Return the [x, y] coordinate for the center point of the cell that contains the specified text.  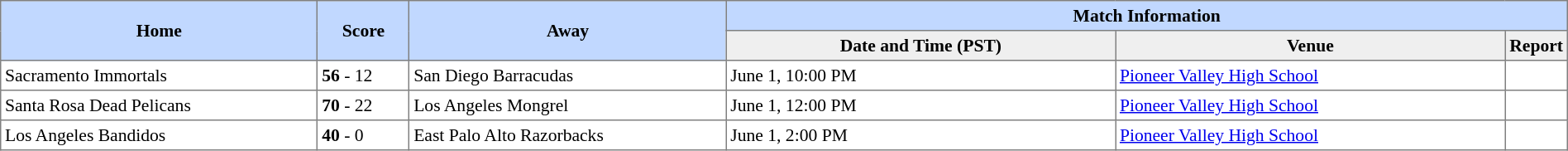
Score [364, 31]
Santa Rosa Dead Pelicans [159, 105]
June 1, 10:00 PM [921, 75]
Match Information [1146, 16]
Home [159, 31]
June 1, 2:00 PM [921, 135]
56 - 12 [364, 75]
June 1, 12:00 PM [921, 105]
East Palo Alto Razorbacks [567, 135]
70 - 22 [364, 105]
Los Angeles Mongrel [567, 105]
Date and Time (PST) [921, 46]
40 - 0 [364, 135]
San Diego Barracudas [567, 75]
Sacramento Immortals [159, 75]
Away [567, 31]
Venue [1310, 46]
Report [1537, 46]
Los Angeles Bandidos [159, 135]
